Identify which cell holds the provided text, then report its [X, Y] central coordinate. 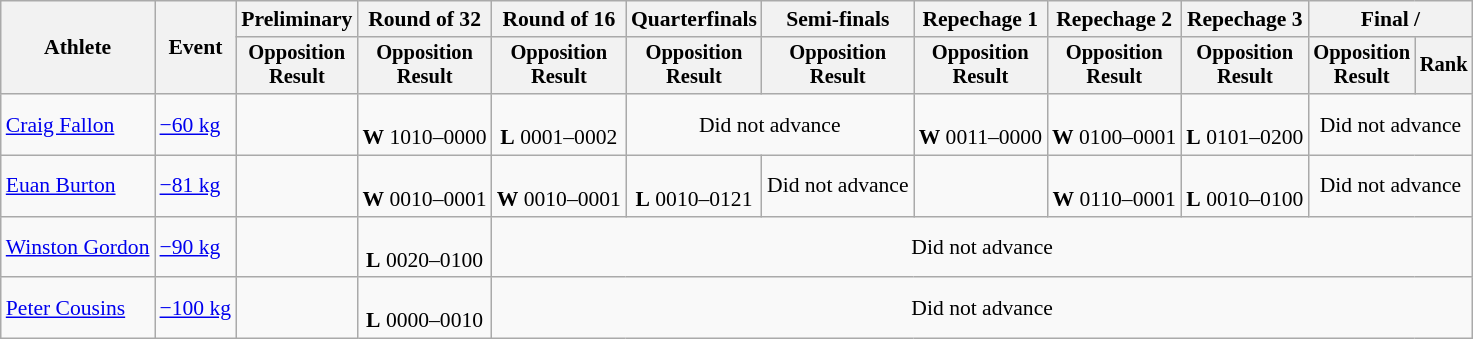
Rank [1444, 66]
L 0020–0100 [424, 248]
Preliminary [296, 19]
L 0101–0200 [1244, 124]
W 0100–0001 [1114, 124]
L 0000–0010 [424, 308]
Round of 32 [424, 19]
−90 kg [196, 248]
W 1010–0000 [424, 124]
Euan Burton [78, 186]
Craig Fallon [78, 124]
Athlete [78, 48]
W 0110–0001 [1114, 186]
Quarterfinals [694, 19]
Repechage 1 [980, 19]
Winston Gordon [78, 248]
L 0010–0121 [694, 186]
L 0001–0002 [559, 124]
Repechage 3 [1244, 19]
W 0011–0000 [980, 124]
Round of 16 [559, 19]
Repechage 2 [1114, 19]
L 0010–0100 [1244, 186]
Event [196, 48]
−60 kg [196, 124]
−81 kg [196, 186]
Final / [1390, 19]
Semi-finals [838, 19]
Peter Cousins [78, 308]
−100 kg [196, 308]
